Detect which cell encompasses the target text, then output its (x, y) center coordinate. 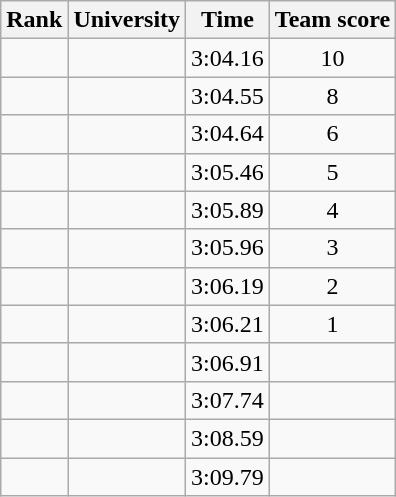
Team score (332, 20)
3:08.59 (228, 438)
8 (332, 96)
3:05.96 (228, 248)
Rank (34, 20)
3:09.79 (228, 477)
Time (228, 20)
4 (332, 210)
University (127, 20)
5 (332, 172)
3:06.19 (228, 286)
3:05.46 (228, 172)
3:05.89 (228, 210)
3:04.16 (228, 58)
3:06.91 (228, 362)
6 (332, 134)
3:04.55 (228, 96)
3:07.74 (228, 400)
3 (332, 248)
3:06.21 (228, 324)
10 (332, 58)
2 (332, 286)
3:04.64 (228, 134)
1 (332, 324)
